Extract the (X, Y) coordinate from the center of the cell holding the provided text.  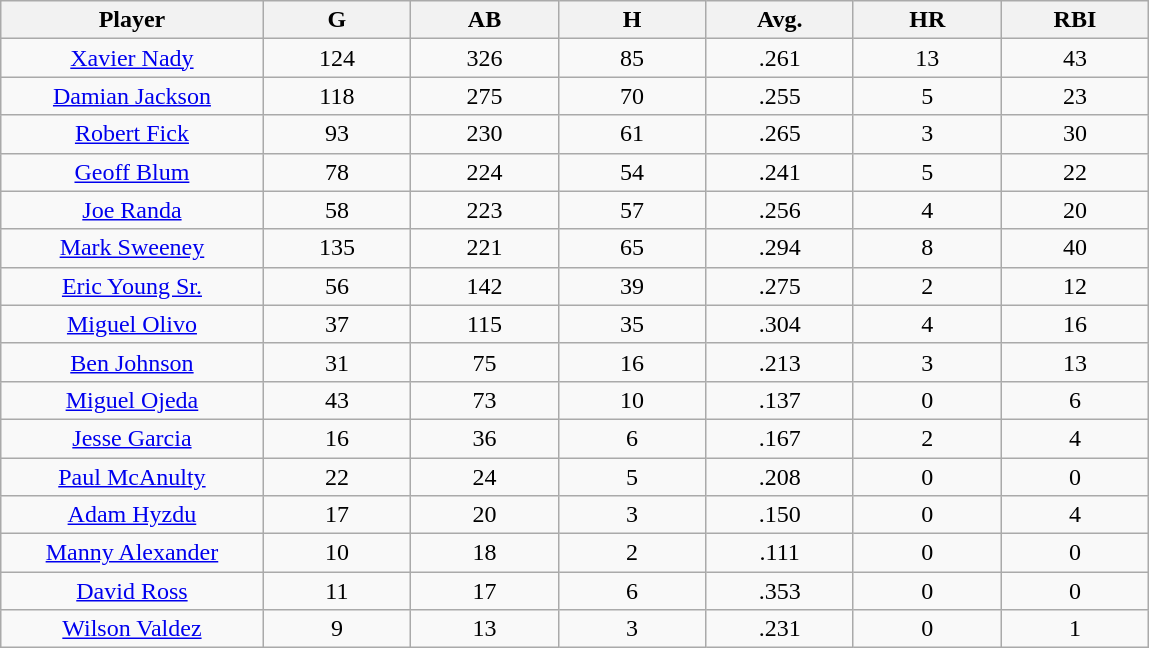
70 (632, 96)
G (337, 20)
58 (337, 210)
11 (337, 591)
.150 (780, 515)
RBI (1075, 20)
93 (337, 134)
Ben Johnson (132, 362)
221 (485, 248)
Jesse Garcia (132, 438)
Wilson Valdez (132, 629)
65 (632, 248)
.255 (780, 96)
23 (1075, 96)
8 (927, 248)
David Ross (132, 591)
224 (485, 172)
39 (632, 286)
135 (337, 248)
.275 (780, 286)
30 (1075, 134)
9 (337, 629)
230 (485, 134)
Xavier Nady (132, 58)
56 (337, 286)
AB (485, 20)
Paul McAnulty (132, 477)
61 (632, 134)
12 (1075, 286)
326 (485, 58)
.241 (780, 172)
Joe Randa (132, 210)
Mark Sweeney (132, 248)
.304 (780, 324)
118 (337, 96)
37 (337, 324)
.137 (780, 400)
.256 (780, 210)
Robert Fick (132, 134)
.208 (780, 477)
H (632, 20)
1 (1075, 629)
73 (485, 400)
Damian Jackson (132, 96)
24 (485, 477)
HR (927, 20)
.111 (780, 553)
78 (337, 172)
.261 (780, 58)
Geoff Blum (132, 172)
142 (485, 286)
223 (485, 210)
Player (132, 20)
40 (1075, 248)
18 (485, 553)
.294 (780, 248)
Eric Young Sr. (132, 286)
.353 (780, 591)
115 (485, 324)
Miguel Olivo (132, 324)
57 (632, 210)
Miguel Ojeda (132, 400)
Manny Alexander (132, 553)
.265 (780, 134)
.213 (780, 362)
54 (632, 172)
36 (485, 438)
124 (337, 58)
75 (485, 362)
85 (632, 58)
.167 (780, 438)
275 (485, 96)
Avg. (780, 20)
.231 (780, 629)
Adam Hyzdu (132, 515)
31 (337, 362)
35 (632, 324)
